Locate the cell with the specified text and output its [x, y] center coordinate. 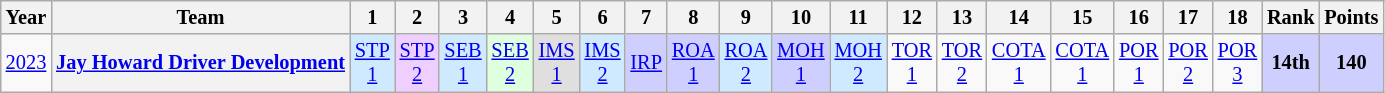
STP2 [418, 63]
11 [858, 17]
13 [962, 17]
4 [510, 17]
3 [462, 17]
TOR2 [962, 63]
8 [694, 17]
1 [372, 17]
16 [1138, 17]
ROA2 [746, 63]
7 [646, 17]
POR3 [1238, 63]
POR1 [1138, 63]
IRP [646, 63]
17 [1188, 17]
Team [200, 17]
SEB2 [510, 63]
Points [1351, 17]
IMS1 [557, 63]
140 [1351, 63]
12 [912, 17]
ROA1 [694, 63]
SEB1 [462, 63]
5 [557, 17]
STP1 [372, 63]
10 [800, 17]
MOH2 [858, 63]
IMS2 [603, 63]
18 [1238, 17]
2 [418, 17]
14th [1290, 63]
Rank [1290, 17]
6 [603, 17]
Jay Howard Driver Development [200, 63]
9 [746, 17]
POR2 [1188, 63]
TOR1 [912, 63]
14 [1019, 17]
2023 [26, 63]
Year [26, 17]
MOH1 [800, 63]
15 [1083, 17]
